Locate the cell with the specified text and output its (x, y) center coordinate. 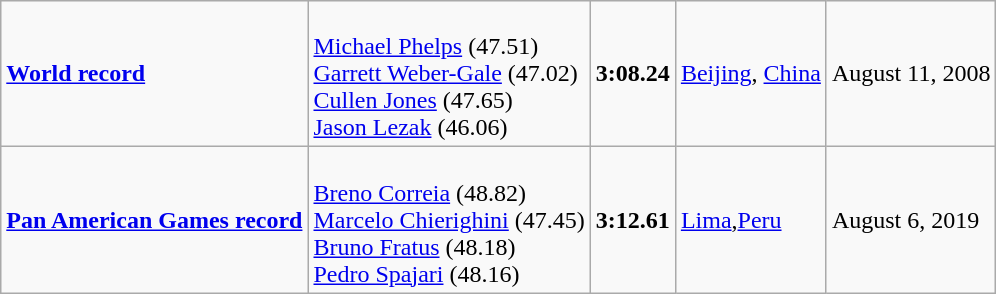
3:08.24 (632, 74)
Lima,Peru (750, 220)
World record (154, 74)
August 6, 2019 (911, 220)
August 11, 2008 (911, 74)
Breno Correia (48.82)Marcelo Chierighini (47.45)Bruno Fratus (48.18)Pedro Spajari (48.16) (449, 220)
Beijing, China (750, 74)
Michael Phelps (47.51)Garrett Weber-Gale (47.02)Cullen Jones (47.65)Jason Lezak (46.06) (449, 74)
3:12.61 (632, 220)
Pan American Games record (154, 220)
